Search for the cell housing the specified text and yield its [x, y] center coordinate. 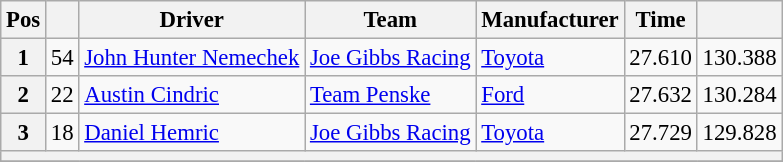
54 [62, 58]
22 [62, 95]
18 [62, 133]
Driver [192, 20]
Team Penske [390, 95]
Manufacturer [550, 20]
Daniel Hemric [192, 133]
27.632 [660, 95]
Team [390, 20]
2 [24, 95]
John Hunter Nemechek [192, 58]
1 [24, 58]
129.828 [740, 133]
27.729 [660, 133]
Austin Cindric [192, 95]
130.388 [740, 58]
Time [660, 20]
Ford [550, 95]
Pos [24, 20]
130.284 [740, 95]
27.610 [660, 58]
3 [24, 133]
